Identify which cell holds the provided text, then report its (X, Y) central coordinate. 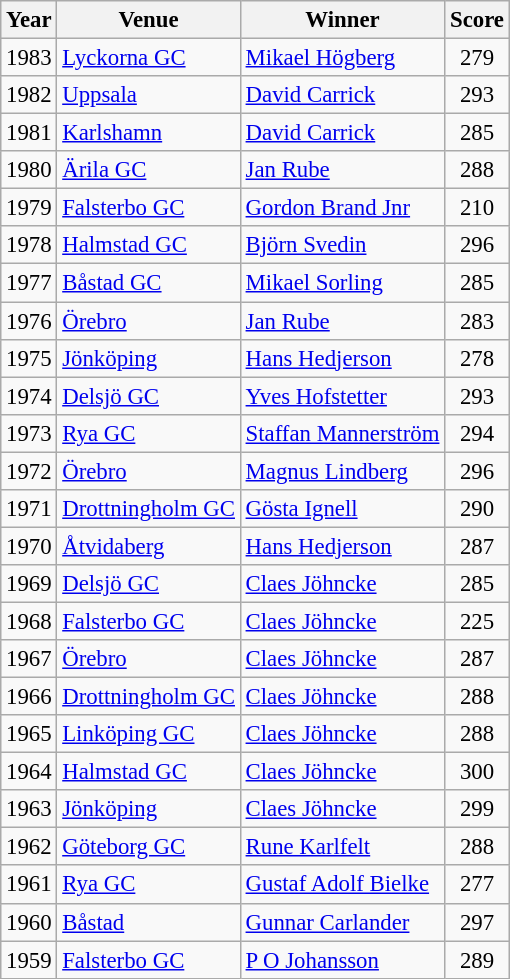
277 (478, 885)
1959 (29, 960)
1974 (29, 396)
1962 (29, 847)
1979 (29, 208)
Göteborg GC (148, 847)
210 (478, 208)
Gösta Ignell (342, 509)
283 (478, 321)
Venue (148, 20)
1975 (29, 358)
Winner (342, 20)
Year (29, 20)
P O Johansson (342, 960)
278 (478, 358)
1965 (29, 734)
Mikael Högberg (342, 58)
1961 (29, 885)
Ärila GC (148, 170)
1967 (29, 659)
Rune Karlfelt (342, 847)
Uppsala (148, 95)
1971 (29, 509)
1982 (29, 95)
Åtvidaberg (148, 546)
1978 (29, 245)
1963 (29, 809)
1976 (29, 321)
1960 (29, 922)
1972 (29, 471)
Yves Hofstetter (342, 396)
1964 (29, 772)
Gustaf Adolf Bielke (342, 885)
1983 (29, 58)
225 (478, 621)
1968 (29, 621)
Lyckorna GC (148, 58)
294 (478, 433)
1981 (29, 133)
Gunnar Carlander (342, 922)
1970 (29, 546)
1973 (29, 433)
300 (478, 772)
Score (478, 20)
279 (478, 58)
1980 (29, 170)
1977 (29, 283)
289 (478, 960)
Staffan Mannerström (342, 433)
297 (478, 922)
Björn Svedin (342, 245)
Båstad GC (148, 283)
Karlshamn (148, 133)
1969 (29, 584)
Gordon Brand Jnr (342, 208)
Magnus Lindberg (342, 471)
Linköping GC (148, 734)
290 (478, 509)
1966 (29, 697)
299 (478, 809)
Båstad (148, 922)
Mikael Sorling (342, 283)
